Provide the [x, y] coordinate of the cell's center where the given text is located.  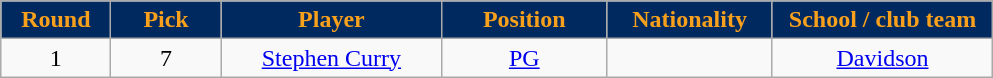
Position [524, 20]
Pick [166, 20]
School / club team [882, 20]
7 [166, 58]
1 [56, 58]
Round [56, 20]
Davidson [882, 58]
Nationality [690, 20]
PG [524, 58]
Stephen Curry [331, 58]
Player [331, 20]
